Return the (x, y) coordinate for the center point of the cell that contains the specified text.  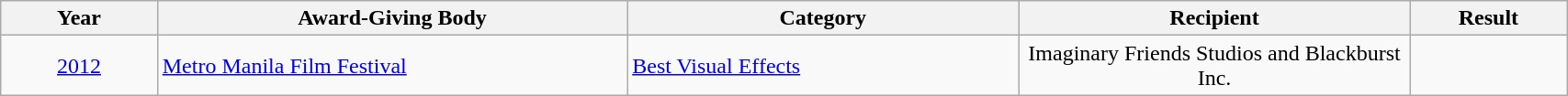
Best Visual Effects (823, 66)
Year (79, 18)
Imaginary Friends Studios and Blackburst Inc. (1214, 66)
Metro Manila Film Festival (391, 66)
Category (823, 18)
Result (1488, 18)
Recipient (1214, 18)
Award-Giving Body (391, 18)
2012 (79, 66)
